Identify which cell holds the provided text, then report its [X, Y] central coordinate. 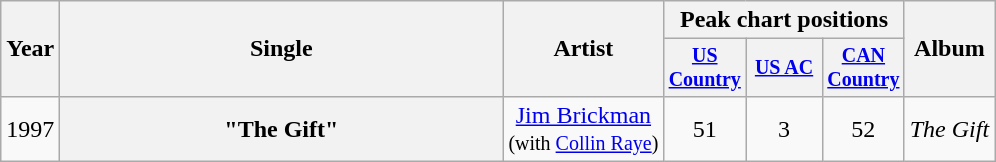
Year [30, 49]
Artist [584, 49]
Album [949, 49]
51 [705, 128]
1997 [30, 128]
US Country [705, 68]
3 [784, 128]
Single [282, 49]
"The Gift" [282, 128]
52 [864, 128]
Peak chart positions [784, 20]
Jim Brickman(with Collin Raye) [584, 128]
US AC [784, 68]
CAN Country [864, 68]
The Gift [949, 128]
